Return the [x, y] coordinate for the center point of the cell that contains the specified text.  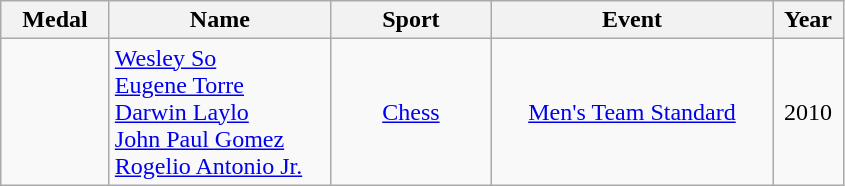
Medal [56, 20]
Sport [410, 20]
Wesley SoEugene TorreDarwin LayloJohn Paul GomezRogelio Antonio Jr. [220, 112]
2010 [808, 112]
Year [808, 20]
Name [220, 20]
Men's Team Standard [632, 112]
Event [632, 20]
Chess [410, 112]
